Detect which cell encompasses the target text, then output its (x, y) center coordinate. 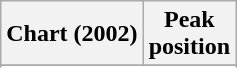
Peakposition (189, 34)
Chart (2002) (72, 34)
